Determine the [x, y] coordinate at the center of the cell enclosing the given text.  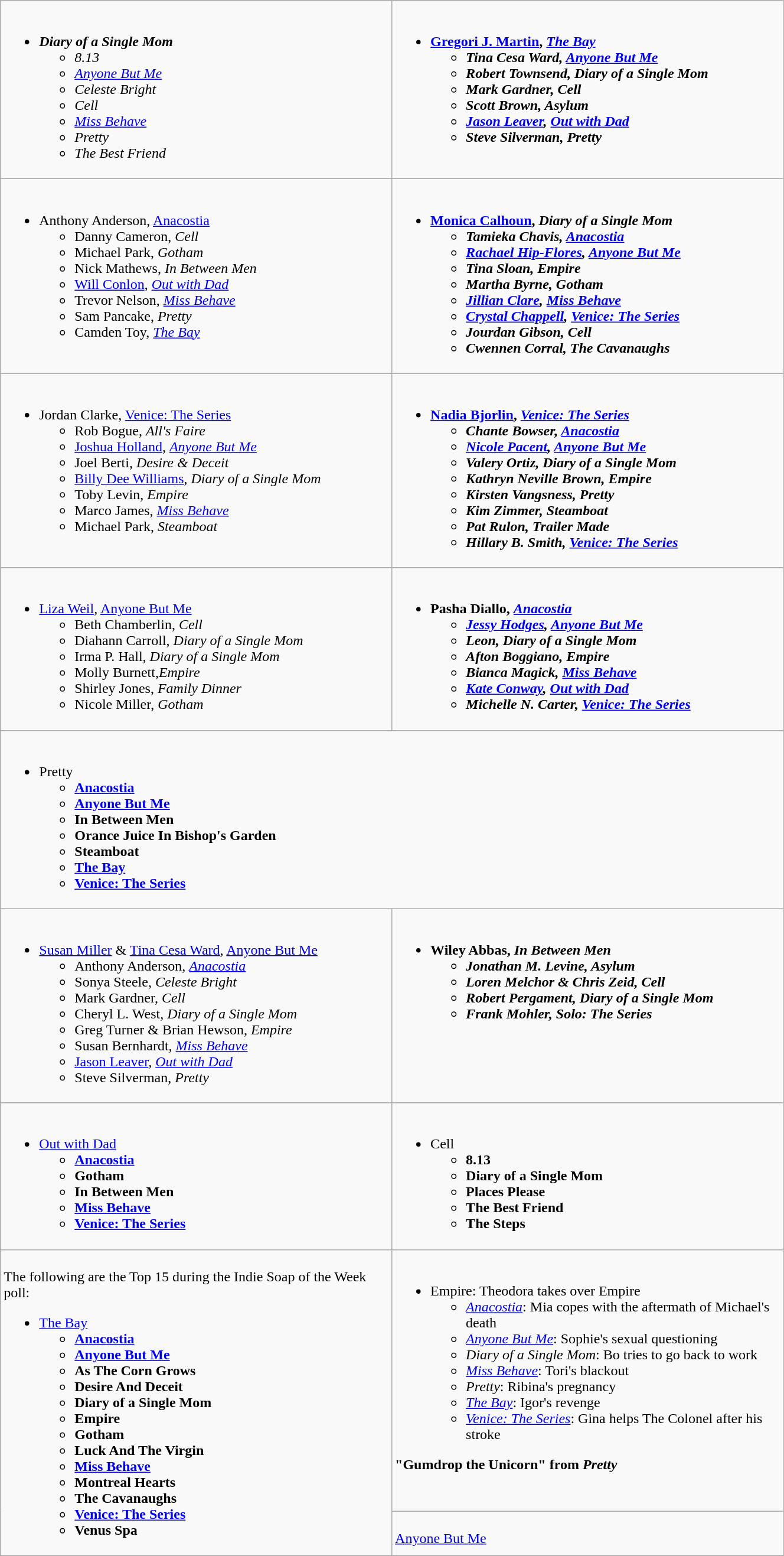
Anyone But Me [588, 1534]
Out with DadAnacostiaGothamIn Between MenMiss BehaveVenice: The Series [196, 1176]
Cell8.13Diary of a Single MomPlaces PleaseThe Best FriendThe Steps [588, 1176]
PrettyAnacostiaAnyone But MeIn Between MenOrance Juice In Bishop's GardenSteamboatThe BayVenice: The Series [392, 819]
Diary of a Single Mom8.13Anyone But MeCeleste BrightCellMiss BehavePrettyThe Best Friend [196, 90]
